Identify which cell holds the provided text, then report its (X, Y) central coordinate. 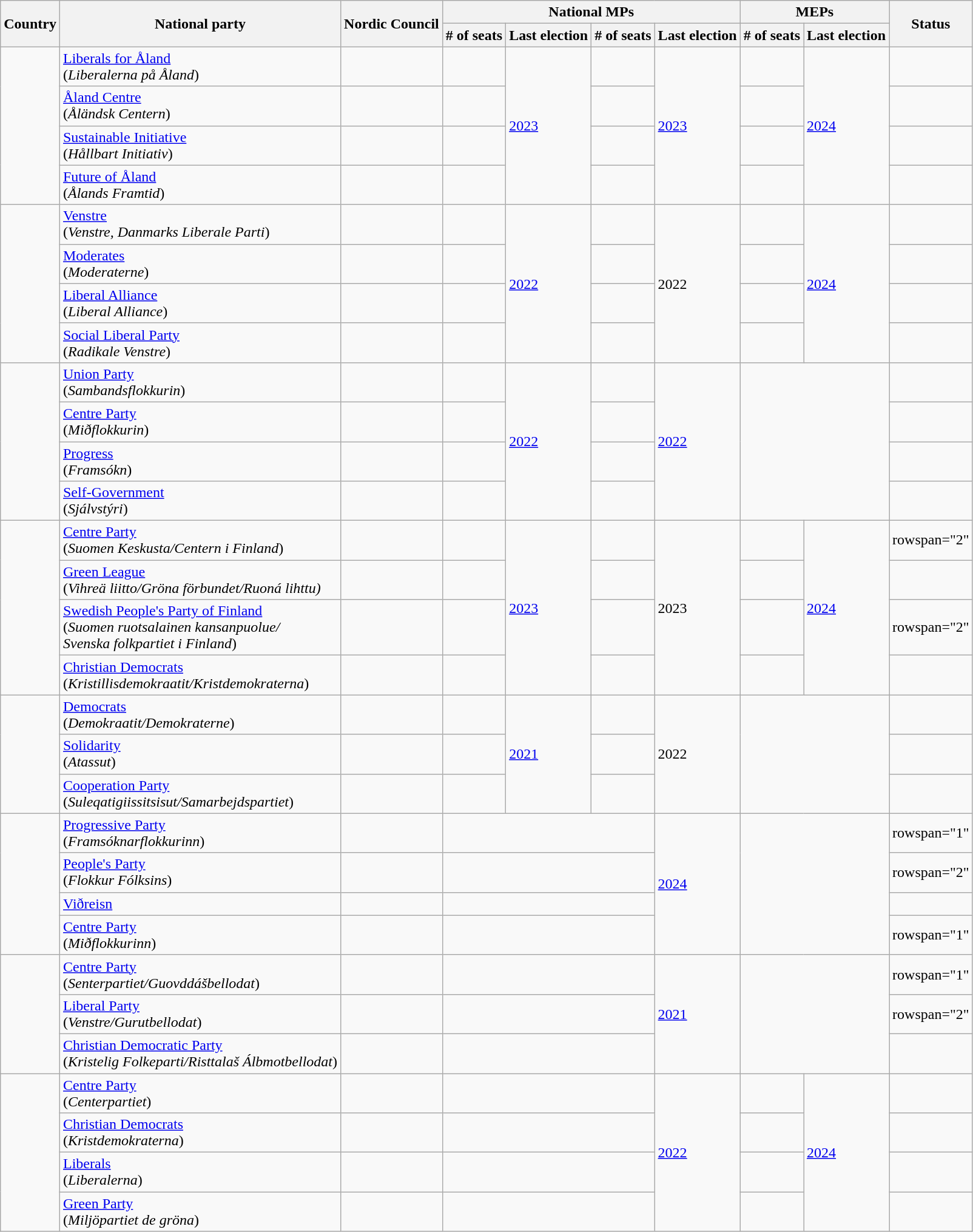
Green Party(Miljöpartiet de gröna) (200, 1211)
Venstre(Venstre, Danmarks Liberale Parti) (200, 225)
Centre Party(Miðflokkurin) (200, 421)
Moderates(Moderaterne) (200, 263)
Union Party(Sambandsflokkurin) (200, 382)
Green League(Vihreä liitto/Gröna förbundet/Ruoná lihttu) (200, 580)
Christian Democratic Party(Kristelig Folkeparti/Risttalaš Álbmotbellodat) (200, 1054)
Centre Party(Centerpartiet) (200, 1092)
National MPs (591, 12)
Self-Government(Sjálvstýri) (200, 501)
Social Liberal Party(Radikale Venstre) (200, 342)
Centre Party(Senterpartiet/Guovddášbellodat) (200, 975)
Country (30, 24)
Åland Centre(Åländsk Centern) (200, 106)
Christian Democrats(Kristdemokraterna) (200, 1132)
Liberal Alliance(Liberal Alliance) (200, 303)
People's Party(Flokkur Fólksins) (200, 873)
Centre Party(Miðflokkurinn) (200, 935)
Status (931, 24)
Future of Åland(Ålands Framtid) (200, 184)
Liberals for Åland(Liberalerna på Åland) (200, 67)
MEPs (814, 12)
Cooperation Party(Suleqatigiissitsisut/Samarbejdspartiet) (200, 794)
Swedish People's Party of Finland(Suomen ruotsalainen kansanpuolue/Svenska folkpartiet i Finland) (200, 628)
Progressive Party(Framsóknarflokkurinn) (200, 833)
Centre Party(Suomen Keskusta/Centern i Finland) (200, 540)
Nordic Council (392, 24)
Solidarity(Atassut) (200, 754)
Sustainable Initiative(Hållbart Initiativ) (200, 146)
Progress(Framsókn) (200, 461)
Christian Democrats(Kristillisdemokraatit/Kristdemokraterna) (200, 675)
National party (200, 24)
Viðreisn (200, 904)
Democrats(Demokraatit/Demokraterne) (200, 715)
Liberals(Liberalerna) (200, 1173)
Liberal Party(Venstre/Gurutbellodat) (200, 1014)
